Scan for the cell matching the given text and deliver its [X, Y] coordinate at center. 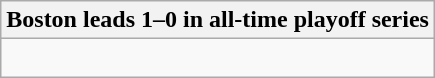
Boston leads 1–0 in all-time playoff series [218, 20]
